Identify which cell holds the provided text, then report its (x, y) central coordinate. 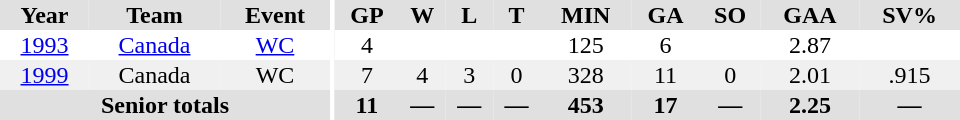
Year (44, 15)
2.01 (810, 75)
1993 (44, 45)
2.25 (810, 105)
Senior totals (165, 105)
SO (730, 15)
Team (154, 15)
W (422, 15)
7 (366, 75)
.915 (910, 75)
1999 (44, 75)
MIN (586, 15)
2.87 (810, 45)
SV% (910, 15)
GAA (810, 15)
T (516, 15)
6 (665, 45)
L (470, 15)
125 (586, 45)
453 (586, 105)
Event (275, 15)
GA (665, 15)
GP (366, 15)
17 (665, 105)
3 (470, 75)
328 (586, 75)
